For the text-containing cell, return its midpoint in [X, Y] coordinate format. 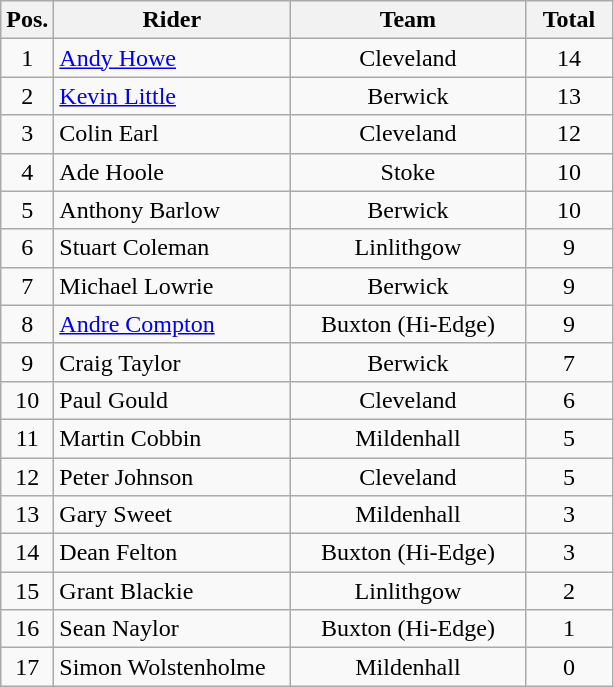
Stoke [408, 172]
16 [28, 629]
Dean Felton [172, 553]
17 [28, 667]
Michael Lowrie [172, 286]
15 [28, 591]
Colin Earl [172, 134]
Craig Taylor [172, 362]
Kevin Little [172, 96]
Stuart Coleman [172, 248]
Team [408, 20]
Peter Johnson [172, 477]
0 [569, 667]
11 [28, 438]
4 [28, 172]
Rider [172, 20]
8 [28, 324]
Ade Hoole [172, 172]
Pos. [28, 20]
Andre Compton [172, 324]
Andy Howe [172, 58]
Gary Sweet [172, 515]
Anthony Barlow [172, 210]
Sean Naylor [172, 629]
Paul Gould [172, 400]
Grant Blackie [172, 591]
Martin Cobbin [172, 438]
Total [569, 20]
Simon Wolstenholme [172, 667]
